Scan for the cell matching the given text and deliver its (x, y) coordinate at center. 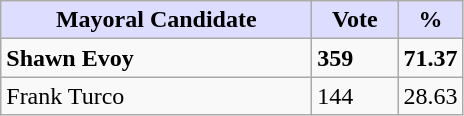
% (430, 20)
Frank Turco (156, 96)
28.63 (430, 96)
359 (355, 58)
Mayoral Candidate (156, 20)
Shawn Evoy (156, 58)
Vote (355, 20)
144 (355, 96)
71.37 (430, 58)
